Output the [X, Y] coordinate of the center of the cell containing the given text.  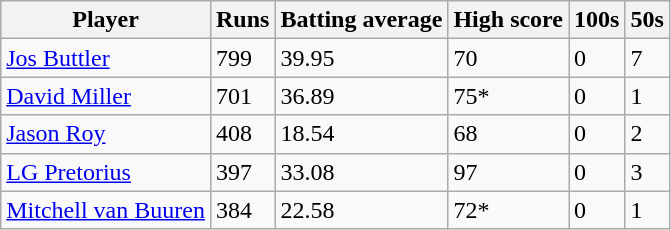
Jason Roy [106, 134]
701 [242, 96]
36.89 [362, 96]
7 [647, 58]
2 [647, 134]
Batting average [362, 20]
3 [647, 172]
33.08 [362, 172]
397 [242, 172]
David Miller [106, 96]
18.54 [362, 134]
39.95 [362, 58]
Mitchell van Buuren [106, 210]
384 [242, 210]
72* [508, 210]
Jos Buttler [106, 58]
50s [647, 20]
High score [508, 20]
Runs [242, 20]
799 [242, 58]
408 [242, 134]
70 [508, 58]
22.58 [362, 210]
Player [106, 20]
100s [597, 20]
75* [508, 96]
97 [508, 172]
LG Pretorius [106, 172]
68 [508, 134]
